Provide the (X, Y) coordinate of the cell's center where the given text is located.  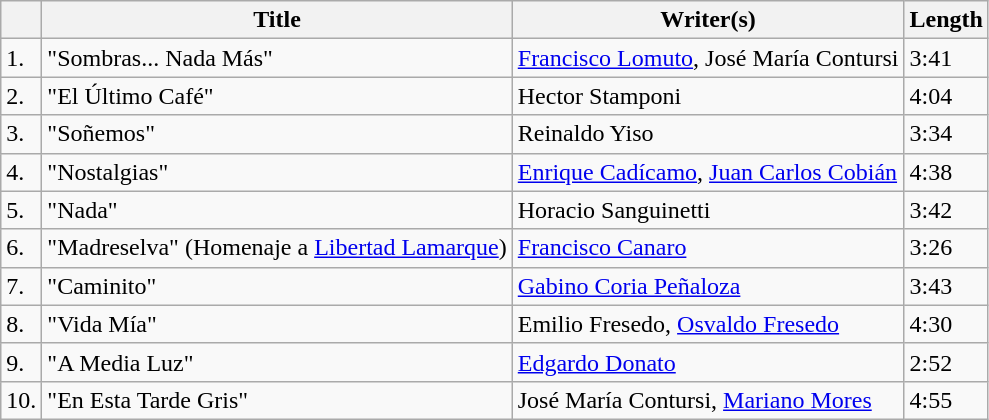
Francisco Canaro (708, 248)
José María Contursi, Mariano Mores (708, 400)
2:52 (946, 362)
"Madreselva" (Homenaje a Libertad Lamarque) (277, 248)
"Sombras... Nada Más" (277, 58)
4:38 (946, 172)
"Vida Mía" (277, 324)
"Caminito" (277, 286)
3:26 (946, 248)
Gabino Coria Peñaloza (708, 286)
3:34 (946, 134)
4. (22, 172)
"Soñemos" (277, 134)
"Nostalgias" (277, 172)
9. (22, 362)
"Nada" (277, 210)
4:55 (946, 400)
Enrique Cadícamo, Juan Carlos Cobián (708, 172)
Francisco Lomuto, José María Contursi (708, 58)
Hector Stamponi (708, 96)
"En Esta Tarde Gris" (277, 400)
Title (277, 20)
3:42 (946, 210)
3:41 (946, 58)
3. (22, 134)
Length (946, 20)
Horacio Sanguinetti (708, 210)
7. (22, 286)
2. (22, 96)
Edgardo Donato (708, 362)
8. (22, 324)
10. (22, 400)
Emilio Fresedo, Osvaldo Fresedo (708, 324)
Reinaldo Yiso (708, 134)
1. (22, 58)
3:43 (946, 286)
4:04 (946, 96)
"El Último Café" (277, 96)
4:30 (946, 324)
"A Media Luz" (277, 362)
5. (22, 210)
6. (22, 248)
Writer(s) (708, 20)
